Extract the (X, Y) coordinate from the center of the cell holding the provided text.  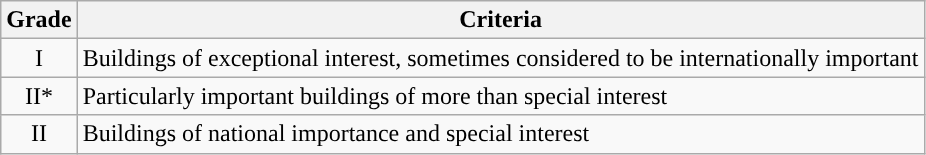
II (39, 134)
Criteria (500, 20)
Particularly important buildings of more than special interest (500, 96)
Grade (39, 20)
I (39, 58)
Buildings of exceptional interest, sometimes considered to be internationally important (500, 58)
II* (39, 96)
Buildings of national importance and special interest (500, 134)
